Determine the (X, Y) coordinate at the center of the cell enclosing the given text.  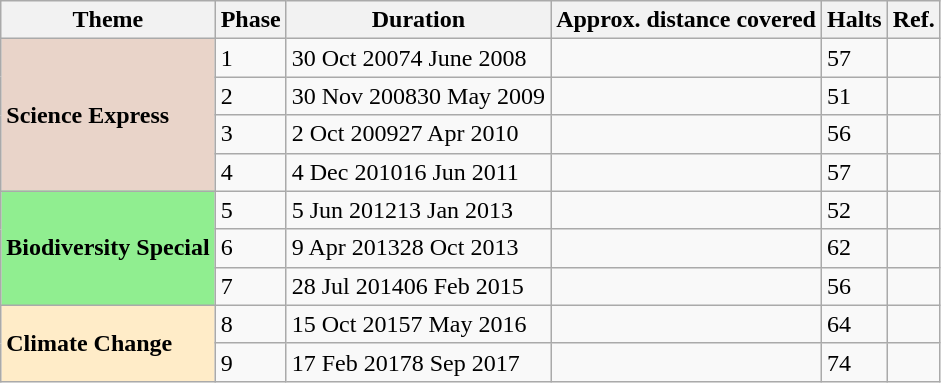
Approx. distance covered (686, 20)
3 (250, 134)
17 Feb 20178 Sep 2017 (418, 362)
4 Dec 201016 Jun 2011 (418, 172)
62 (854, 248)
Science Express (108, 115)
Climate Change (108, 343)
9 Apr 201328 Oct 2013 (418, 248)
5 Jun 201213 Jan 2013 (418, 210)
Phase (250, 20)
Biodiversity Special (108, 248)
8 (250, 324)
30 Nov 200830 May 2009 (418, 96)
15 Oct 20157 May 2016 (418, 324)
Ref. (914, 20)
30 Oct 20074 June 2008 (418, 58)
28 Jul 201406 Feb 2015 (418, 286)
Duration (418, 20)
5 (250, 210)
Theme (108, 20)
Halts (854, 20)
9 (250, 362)
1 (250, 58)
2 Oct 200927 Apr 2010 (418, 134)
2 (250, 96)
6 (250, 248)
7 (250, 286)
52 (854, 210)
64 (854, 324)
4 (250, 172)
74 (854, 362)
51 (854, 96)
